Locate the cell with the specified text and output its [x, y] center coordinate. 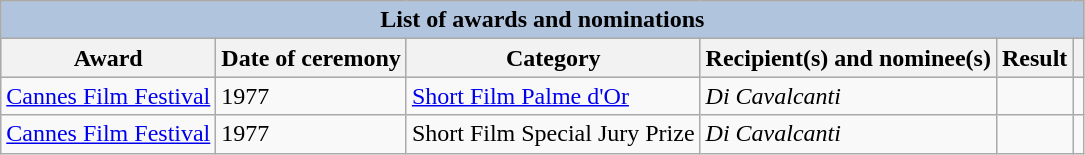
Short Film Palme d'Or [553, 96]
Recipient(s) and nominee(s) [848, 58]
Award [108, 58]
Category [553, 58]
Result [1034, 58]
Short Film Special Jury Prize [553, 134]
List of awards and nominations [542, 20]
Date of ceremony [312, 58]
